Capture the cell that displays the provided text and extract its [x, y] central coordinate. 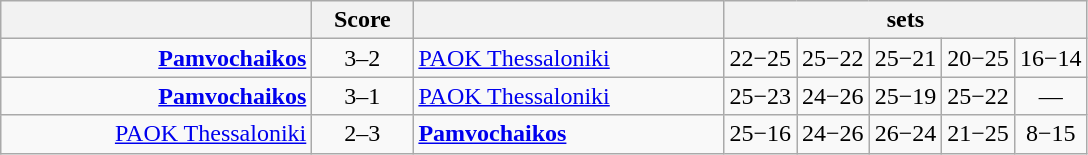
25−19 [906, 96]
21−25 [978, 134]
3–2 [362, 58]
sets [906, 20]
2–3 [362, 134]
3–1 [362, 96]
25−23 [760, 96]
26−24 [906, 134]
20−25 [978, 58]
16−14 [1050, 58]
Score [362, 20]
25−21 [906, 58]
— [1050, 96]
8−15 [1050, 134]
22−25 [760, 58]
25−16 [760, 134]
